Scan for the cell matching the given text and deliver its [X, Y] coordinate at center. 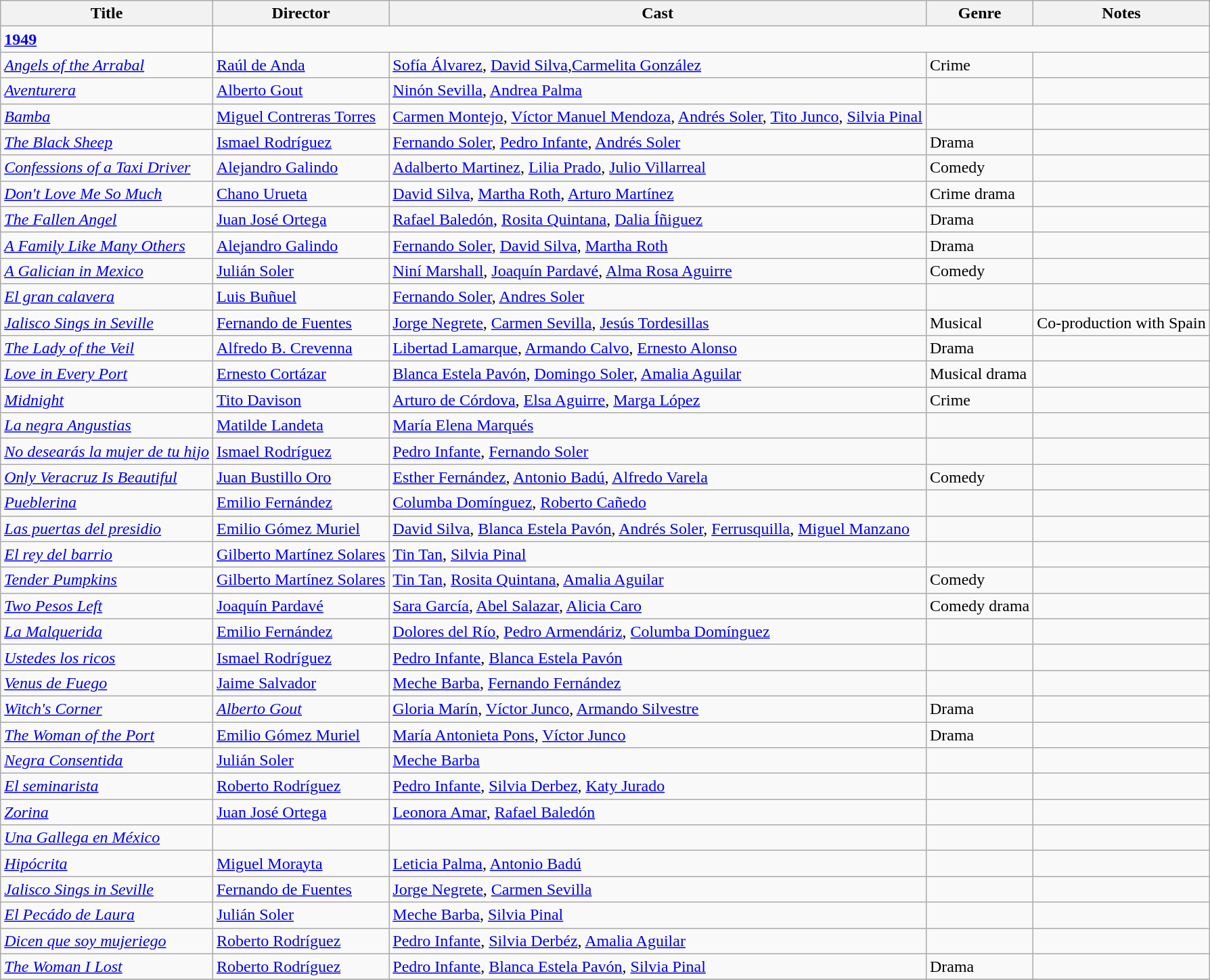
El seminarista [107, 786]
Meche Barba, Silvia Pinal [658, 915]
Cast [658, 14]
The Fallen Angel [107, 219]
Tin Tan, Rosita Quintana, Amalia Aguilar [658, 580]
Musical [979, 323]
No desearás la mujer de tu hijo [107, 451]
The Lady of the Veil [107, 349]
Tender Pumpkins [107, 580]
Luis Buñuel [300, 296]
The Woman I Lost [107, 966]
Pedro Infante, Blanca Estela Pavón [658, 657]
Witch's Corner [107, 709]
Love in Every Port [107, 374]
Una Gallega en México [107, 838]
Fernando Soler, Pedro Infante, Andrés Soler [658, 142]
Jaime Salvador [300, 683]
Tin Tan, Silvia Pinal [658, 554]
Dicen que soy mujeriego [107, 941]
Jorge Negrete, Carmen Sevilla [658, 889]
Miguel Morayta [300, 864]
1949 [107, 39]
Leticia Palma, Antonio Badú [658, 864]
Sara García, Abel Salazar, Alicia Caro [658, 606]
The Woman of the Port [107, 734]
Arturo de Córdova, Elsa Aguirre, Marga López [658, 400]
Esther Fernández, Antonio Badú, Alfredo Varela [658, 477]
Meche Barba, Fernando Fernández [658, 683]
Pueblerina [107, 503]
Two Pesos Left [107, 606]
Pedro Infante, Blanca Estela Pavón, Silvia Pinal [658, 966]
Fernando Soler, David Silva, Martha Roth [658, 245]
Aventurera [107, 91]
Angels of the Arrabal [107, 65]
Rafael Baledón, Rosita Quintana, Dalia Íñiguez [658, 219]
The Black Sheep [107, 142]
Crime drama [979, 194]
Sofía Álvarez, David Silva,Carmelita González [658, 65]
Title [107, 14]
Jorge Negrete, Carmen Sevilla, Jesús Tordesillas [658, 323]
Fernando Soler, Andres Soler [658, 296]
Pedro Infante, Fernando Soler [658, 451]
Las puertas del presidio [107, 529]
Comedy drama [979, 606]
Adalberto Martinez, Lilia Prado, Julio Villarreal [658, 168]
David Silva, Martha Roth, Arturo Martínez [658, 194]
El rey del barrio [107, 554]
Libertad Lamarque, Armando Calvo, Ernesto Alonso [658, 349]
Miguel Contreras Torres [300, 116]
Leonora Amar, Rafael Baledón [658, 812]
David Silva, Blanca Estela Pavón, Andrés Soler, Ferrusquilla, Miguel Manzano [658, 529]
Venus de Fuego [107, 683]
Tito Davison [300, 400]
Bamba [107, 116]
María Antonieta Pons, Víctor Junco [658, 734]
Joaquín Pardavé [300, 606]
Juan Bustillo Oro [300, 477]
Ernesto Cortázar [300, 374]
Carmen Montejo, Víctor Manuel Mendoza, Andrés Soler, Tito Junco, Silvia Pinal [658, 116]
Don't Love Me So Much [107, 194]
Zorina [107, 812]
Blanca Estela Pavón, Domingo Soler, Amalia Aguilar [658, 374]
Matilde Landeta [300, 426]
Alfredo B. Crevenna [300, 349]
Notes [1121, 14]
A Family Like Many Others [107, 245]
Meche Barba [658, 761]
Co-production with Spain [1121, 323]
La Malquerida [107, 631]
Negra Consentida [107, 761]
Ninón Sevilla, Andrea Palma [658, 91]
Genre [979, 14]
Midnight [107, 400]
El Pecádo de Laura [107, 915]
Ustedes los ricos [107, 657]
Pedro Infante, Silvia Derbéz, Amalia Aguilar [658, 941]
Director [300, 14]
Niní Marshall, Joaquín Pardavé, Alma Rosa Aguirre [658, 271]
Hipócrita [107, 864]
Chano Urueta [300, 194]
Only Veracruz Is Beautiful [107, 477]
María Elena Marqués [658, 426]
Dolores del Río, Pedro Armendáriz, Columba Domínguez [658, 631]
A Galician in Mexico [107, 271]
Confessions of a Taxi Driver [107, 168]
Raúl de Anda [300, 65]
El gran calavera [107, 296]
La negra Angustias [107, 426]
Musical drama [979, 374]
Columba Domínguez, Roberto Cañedo [658, 503]
Gloria Marín, Víctor Junco, Armando Silvestre [658, 709]
Pedro Infante, Silvia Derbez, Katy Jurado [658, 786]
